From the cell containing the given text, extract its center point as (X, Y) coordinate. 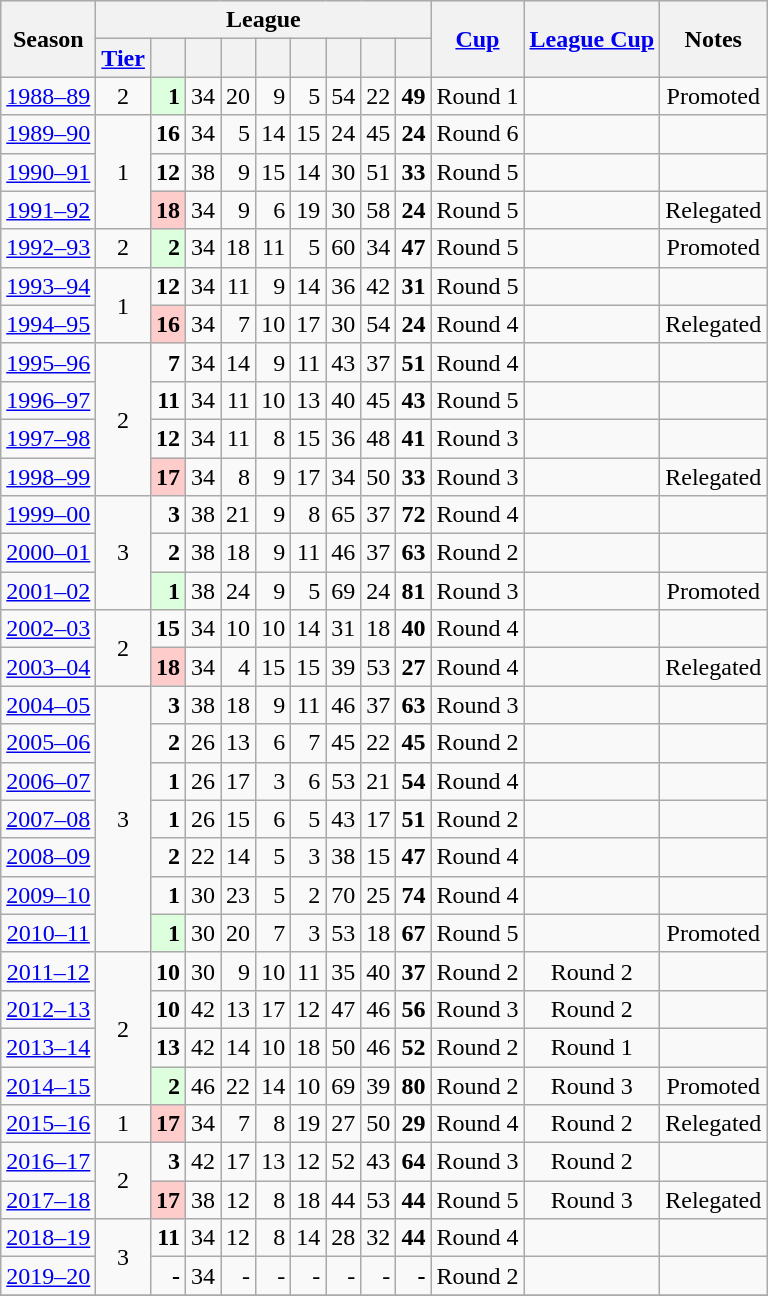
49 (414, 96)
Round 6 (478, 134)
56 (414, 1009)
81 (414, 591)
1991–92 (48, 210)
1992–93 (48, 248)
2005–06 (48, 743)
48 (378, 438)
67 (414, 933)
Season (48, 39)
1994–95 (48, 324)
2000–01 (48, 553)
1995–96 (48, 362)
23 (238, 895)
58 (378, 210)
2006–07 (48, 781)
2018–19 (48, 1238)
2007–08 (48, 819)
1989–90 (48, 134)
2013–14 (48, 1047)
Cup (478, 39)
1996–97 (48, 400)
2017–18 (48, 1200)
League Cup (592, 39)
1998–99 (48, 477)
28 (344, 1238)
72 (414, 515)
1990–91 (48, 172)
2019–20 (48, 1276)
1997–98 (48, 438)
2011–12 (48, 971)
29 (414, 1124)
Notes (714, 39)
2015–16 (48, 1124)
74 (414, 895)
2002–03 (48, 629)
2008–09 (48, 857)
65 (344, 515)
25 (378, 895)
41 (414, 438)
4 (238, 667)
2014–15 (48, 1085)
70 (344, 895)
64 (414, 1162)
1993–94 (48, 286)
60 (344, 248)
League (264, 20)
2009–10 (48, 895)
2010–11 (48, 933)
1988–89 (48, 96)
32 (378, 1238)
2004–05 (48, 705)
1999–00 (48, 515)
Tier (124, 58)
2001–02 (48, 591)
80 (414, 1085)
2016–17 (48, 1162)
2012–13 (48, 1009)
2003–04 (48, 667)
35 (344, 971)
